Output the (x, y) coordinate of the center of the cell containing the given text.  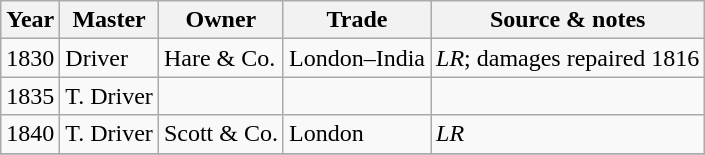
1840 (30, 134)
LR (568, 134)
Driver (110, 58)
Hare & Co. (220, 58)
1830 (30, 58)
1835 (30, 96)
Trade (356, 20)
Year (30, 20)
Source & notes (568, 20)
Master (110, 20)
LR; damages repaired 1816 (568, 58)
London (356, 134)
Scott & Co. (220, 134)
Owner (220, 20)
London–India (356, 58)
